Scan for the cell matching the given text and deliver its (X, Y) coordinate at center. 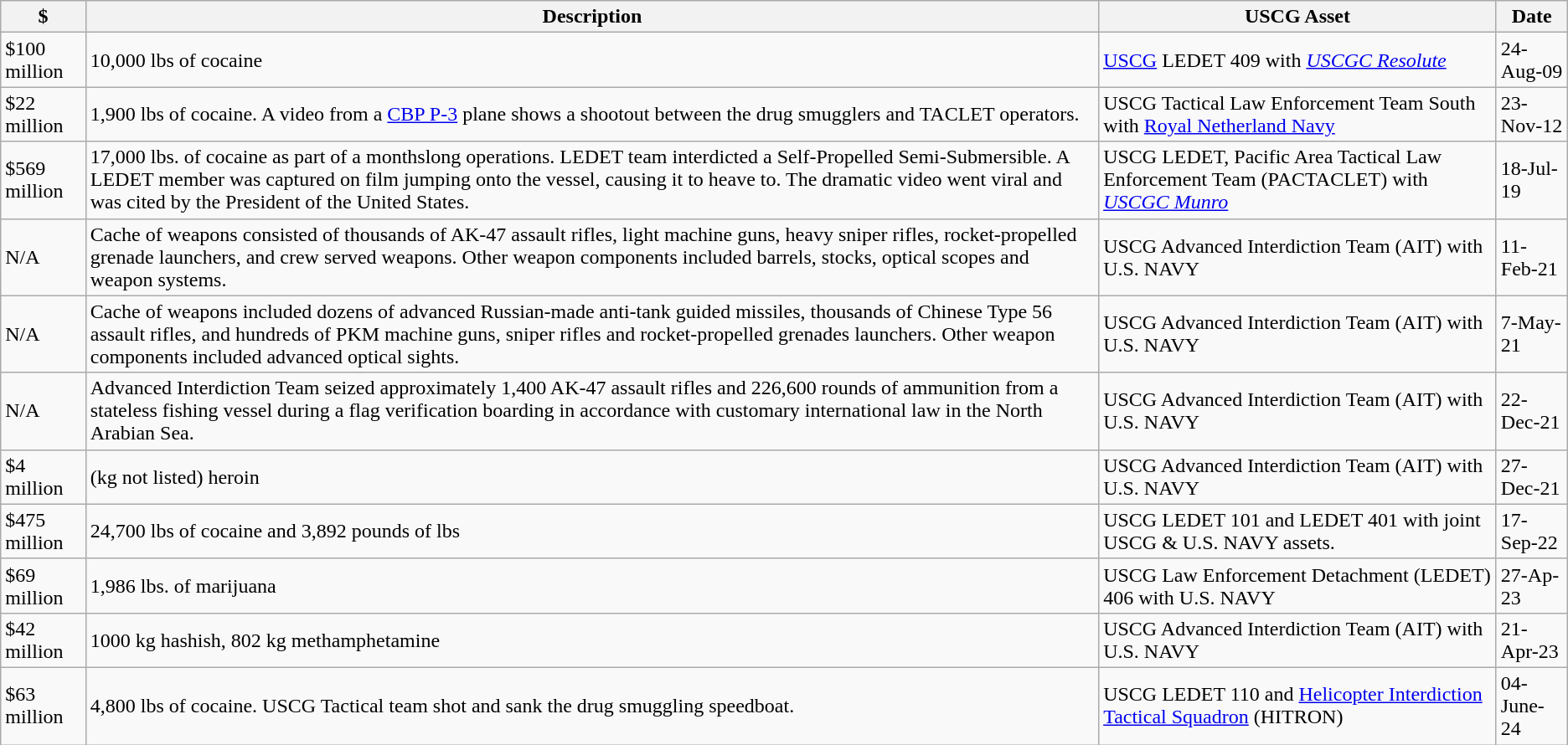
USCG LEDET 110 and Helicopter Interdiction Tactical Squadron (HITRON) (1298, 706)
27-Dec-21 (1531, 477)
$ (44, 17)
USCG Tactical Law Enforcement Team South with Royal Netherland Navy (1298, 114)
USCG Law Enforcement Detachment (LEDET) 406 with U.S. NAVY (1298, 586)
1,900 lbs of cocaine. A video from a CBP P-3 plane shows a shootout between the drug smugglers and TACLET operators. (591, 114)
24-Aug-09 (1531, 60)
04-June-24 (1531, 706)
1000 kg hashish, 802 kg methamphetamine (591, 640)
10,000 lbs of cocaine (591, 60)
$63 million (44, 706)
USCG LEDET 101 and LEDET 401 with joint USCG & U.S. NAVY assets. (1298, 531)
22-Dec-21 (1531, 411)
USCG LEDET, Pacific Area Tactical Law Enforcement Team (PACTACLET) with USCGC Munro (1298, 180)
USCG LEDET 409 with USCGC Resolute (1298, 60)
17-Sep-22 (1531, 531)
$42 million (44, 640)
$475 million (44, 531)
11-Feb-21 (1531, 257)
$100 million (44, 60)
$4 million (44, 477)
7-May-21 (1531, 334)
(kg not listed) heroin (591, 477)
USCG Asset (1298, 17)
21-Apr-23 (1531, 640)
$22 million (44, 114)
23-Nov-12 (1531, 114)
4,800 lbs of cocaine. USCG Tactical team shot and sank the drug smuggling speedboat. (591, 706)
27-Ap-23 (1531, 586)
$569 million (44, 180)
18-Jul-19 (1531, 180)
1,986 lbs. of marijuana (591, 586)
$69 million (44, 586)
24,700 lbs of cocaine and 3,892 pounds of lbs (591, 531)
Date (1531, 17)
Description (591, 17)
